Search for the cell housing the specified text and yield its (X, Y) center coordinate. 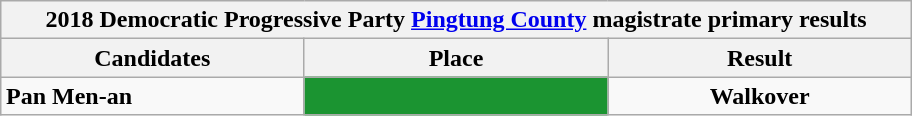
Result (760, 58)
Walkover (760, 96)
2018 Democratic Progressive Party Pingtung County magistrate primary results (456, 20)
Pan Men-an (152, 96)
Place (456, 58)
Candidates (152, 58)
